Search for the cell housing the specified text and yield its [x, y] center coordinate. 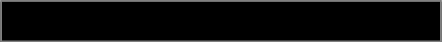
Contestant did not perform during that week [221, 21]
